For the text-containing cell, return its midpoint in (x, y) coordinate format. 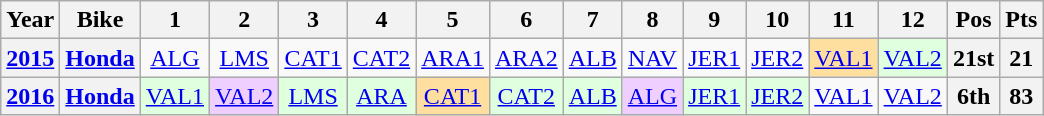
Pts (1022, 20)
21 (1022, 58)
ARA1 (453, 58)
83 (1022, 96)
2016 (30, 96)
10 (778, 20)
1 (174, 20)
8 (652, 20)
ARA2 (526, 58)
6th (973, 96)
11 (844, 20)
2015 (30, 58)
9 (714, 20)
Bike (100, 20)
Year (30, 20)
12 (912, 20)
2 (244, 20)
4 (381, 20)
Pos (973, 20)
21st (973, 58)
NAV (652, 58)
3 (313, 20)
ARA (381, 96)
5 (453, 20)
7 (592, 20)
6 (526, 20)
